From the cell containing the given text, extract its center point as (x, y) coordinate. 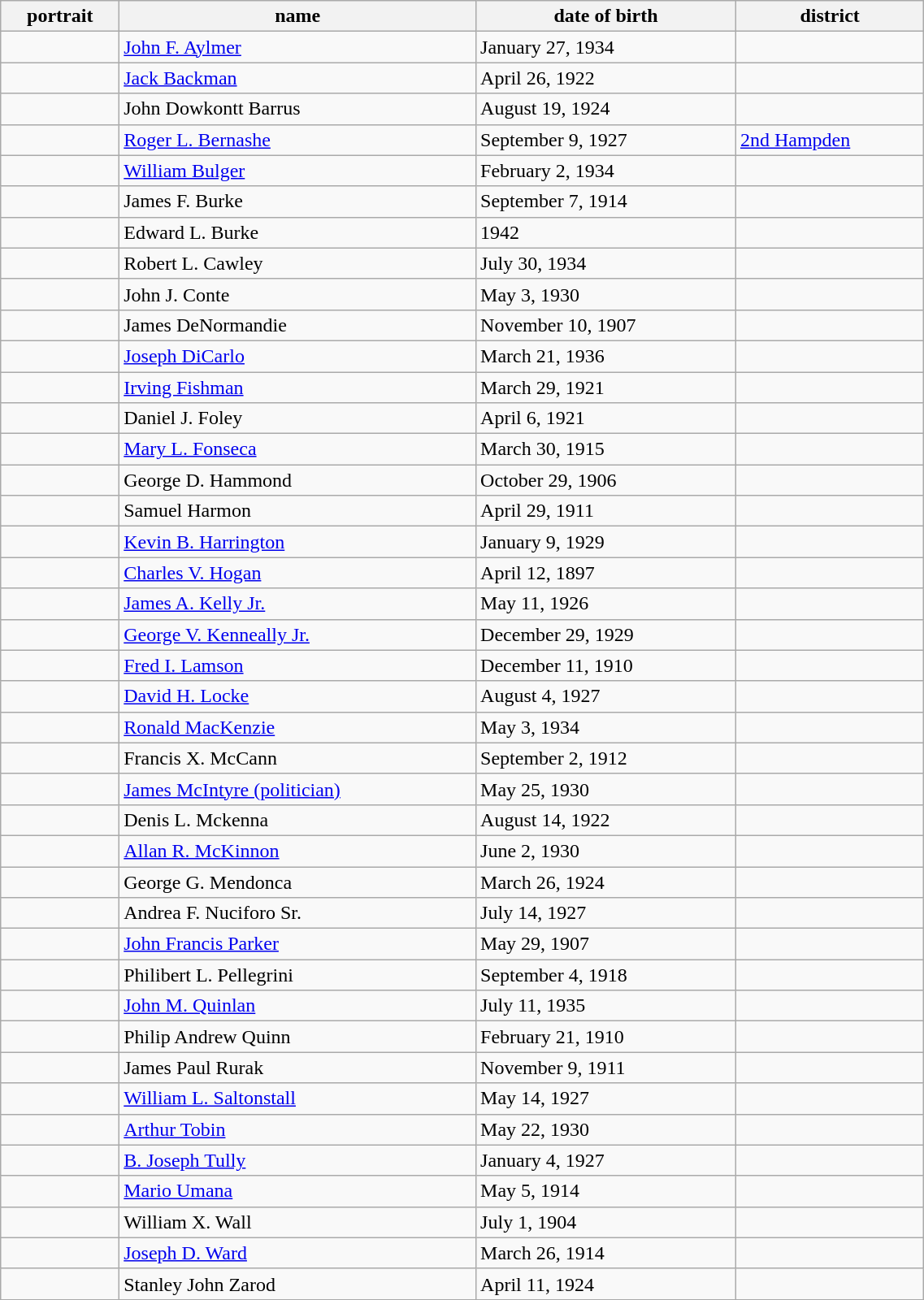
John Francis Parker (297, 944)
George V. Kenneally Jr. (297, 635)
1942 (606, 232)
name (297, 16)
May 5, 1914 (606, 1191)
June 2, 1930 (606, 851)
Samuel Harmon (297, 511)
September 2, 1912 (606, 758)
August 14, 1922 (606, 820)
John M. Quinlan (297, 1006)
March 26, 1914 (606, 1253)
August 19, 1924 (606, 109)
March 21, 1936 (606, 356)
May 25, 1930 (606, 789)
March 26, 1924 (606, 882)
James McIntyre (politician) (297, 789)
Francis X. McCann (297, 758)
John F. Aylmer (297, 47)
Mario Umana (297, 1191)
April 6, 1921 (606, 418)
July 1, 1904 (606, 1222)
James DeNormandie (297, 325)
March 29, 1921 (606, 388)
Joseph D. Ward (297, 1253)
Kevin B. Harrington (297, 542)
Irving Fishman (297, 388)
February 2, 1934 (606, 171)
Mary L. Fonseca (297, 449)
May 14, 1927 (606, 1098)
Philibert L. Pellegrini (297, 975)
Andrea F. Nuciforo Sr. (297, 913)
May 29, 1907 (606, 944)
October 29, 1906 (606, 480)
February 21, 1910 (606, 1037)
Jack Backman (297, 78)
Denis L. Mckenna (297, 820)
April 11, 1924 (606, 1284)
Allan R. McKinnon (297, 851)
date of birth (606, 16)
Ronald MacKenzie (297, 727)
April 12, 1897 (606, 573)
Robert L. Cawley (297, 263)
B. Joseph Tully (297, 1160)
2nd Hampden (829, 140)
William L. Saltonstall (297, 1098)
James F. Burke (297, 201)
Philip Andrew Quinn (297, 1037)
July 30, 1934 (606, 263)
November 10, 1907 (606, 325)
May 3, 1930 (606, 294)
portrait (60, 16)
Roger L. Bernashe (297, 140)
January 9, 1929 (606, 542)
Edward L. Burke (297, 232)
Arthur Tobin (297, 1129)
May 3, 1934 (606, 727)
George D. Hammond (297, 480)
November 9, 1911 (606, 1068)
James A. Kelly Jr. (297, 604)
May 22, 1930 (606, 1129)
April 26, 1922 (606, 78)
September 7, 1914 (606, 201)
Fred I. Lamson (297, 665)
Daniel J. Foley (297, 418)
March 30, 1915 (606, 449)
August 4, 1927 (606, 696)
May 11, 1926 (606, 604)
Joseph DiCarlo (297, 356)
December 29, 1929 (606, 635)
September 9, 1927 (606, 140)
January 27, 1934 (606, 47)
William Bulger (297, 171)
David H. Locke (297, 696)
William X. Wall (297, 1222)
James Paul Rurak (297, 1068)
September 4, 1918 (606, 975)
Charles V. Hogan (297, 573)
John Dowkontt Barrus (297, 109)
July 14, 1927 (606, 913)
George G. Mendonca (297, 882)
Stanley John Zarod (297, 1284)
district (829, 16)
January 4, 1927 (606, 1160)
July 11, 1935 (606, 1006)
April 29, 1911 (606, 511)
John J. Conte (297, 294)
December 11, 1910 (606, 665)
